Find where the given text appears and provide that cell's center as (x, y) coordinate. 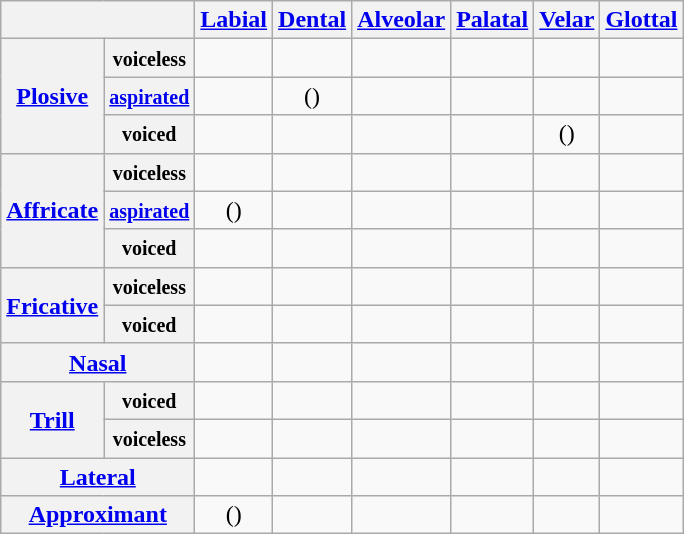
Fricative (52, 305)
Dental (312, 20)
Plosive (52, 96)
Velar (567, 20)
Alveolar (402, 20)
Trill (52, 419)
Nasal (98, 362)
Glottal (642, 20)
Labial (234, 20)
Affricate (52, 210)
Palatal (492, 20)
Lateral (98, 477)
Approximant (98, 515)
